Return [X, Y] of the center of cell containing provided text 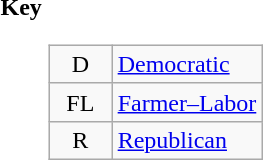
FL [81, 102]
Republican [187, 140]
D [81, 64]
Democratic [187, 64]
R [81, 140]
Farmer–Labor [187, 102]
